For the text-containing cell, return its midpoint in [x, y] coordinate format. 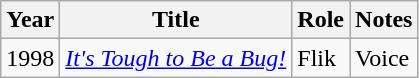
Role [321, 20]
It's Tough to Be a Bug! [176, 58]
Title [176, 20]
1998 [30, 58]
Year [30, 20]
Flik [321, 58]
Voice [384, 58]
Notes [384, 20]
